Detect which cell encompasses the target text, then output its (X, Y) center coordinate. 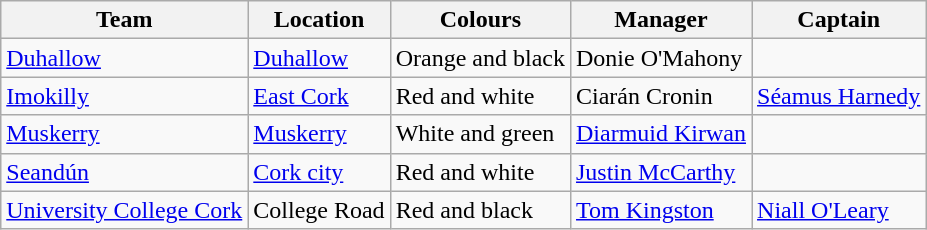
Tom Kingston (660, 210)
Colours (480, 20)
White and green (480, 134)
College Road (319, 210)
Imokilly (124, 96)
Cork city (319, 172)
Diarmuid Kirwan (660, 134)
East Cork (319, 96)
Niall O'Leary (839, 210)
Orange and black (480, 58)
Location (319, 20)
Red and black (480, 210)
Captain (839, 20)
Séamus Harnedy (839, 96)
Donie O'Mahony (660, 58)
Manager (660, 20)
Seandún (124, 172)
Justin McCarthy (660, 172)
University College Cork (124, 210)
Team (124, 20)
Ciarán Cronin (660, 96)
